Capture the cell that displays the provided text and extract its [x, y] central coordinate. 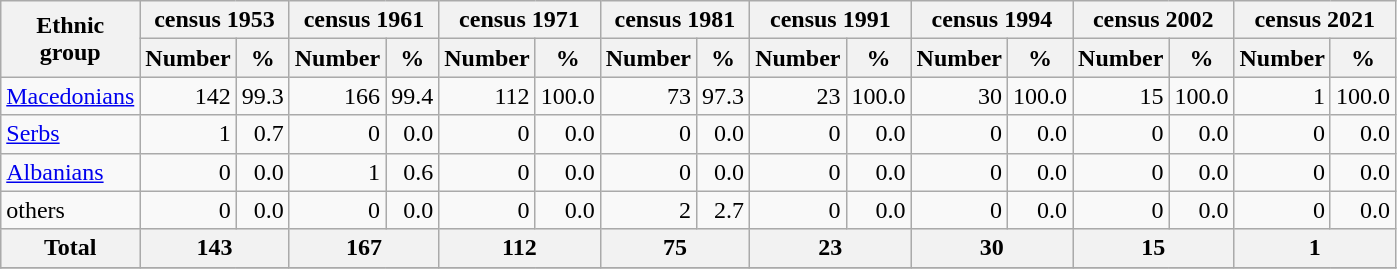
census 1953 [214, 20]
census 2021 [1314, 20]
census 1981 [674, 20]
142 [188, 96]
census 1971 [520, 20]
75 [674, 248]
census 2002 [1154, 20]
99.4 [412, 96]
Serbs [70, 134]
166 [337, 96]
Macedonians [70, 96]
others [70, 210]
0.7 [262, 134]
167 [364, 248]
Ethnicgroup [70, 39]
73 [648, 96]
99.3 [262, 96]
Albanians [70, 172]
census 1961 [364, 20]
2.7 [724, 210]
census 1994 [992, 20]
0.6 [412, 172]
census 1991 [830, 20]
2 [648, 210]
Total [70, 248]
97.3 [724, 96]
143 [214, 248]
